Output the (X, Y) coordinate of the center of the cell containing the given text.  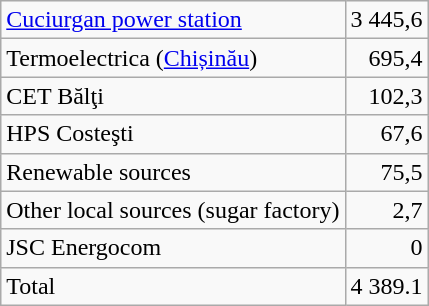
75,5 (386, 172)
JSC Energocom (173, 248)
CET Bălţi (173, 96)
2,7 (386, 210)
Termoelectrica (Chișinău) (173, 58)
0 (386, 248)
4 389.1 (386, 286)
3 445,6 (386, 20)
Other local sources (sugar factory) (173, 210)
Cuciurgan power station (173, 20)
Renewable sources (173, 172)
HPS Costeşti (173, 134)
Total (173, 286)
695,4 (386, 58)
102,3 (386, 96)
67,6 (386, 134)
